Scan for the cell matching the given text and deliver its [X, Y] coordinate at center. 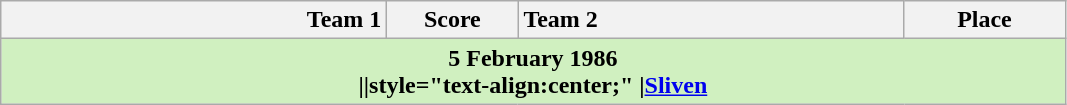
5 February 1986||style="text-align:center;" |Sliven [533, 72]
Team 1 [194, 20]
Score [452, 20]
Place [984, 20]
Team 2 [711, 20]
